Return the [X, Y] coordinate for the center point of the cell that contains the specified text.  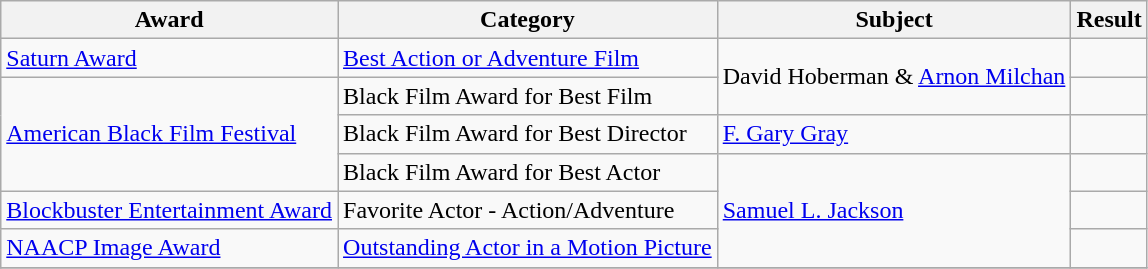
American Black Film Festival [170, 134]
Outstanding Actor in a Motion Picture [528, 248]
Favorite Actor - Action/Adventure [528, 210]
Best Action or Adventure Film [528, 58]
Category [528, 20]
Samuel L. Jackson [894, 210]
NAACP Image Award [170, 248]
Saturn Award [170, 58]
Black Film Award for Best Film [528, 96]
Blockbuster Entertainment Award [170, 210]
Result [1109, 20]
David Hoberman & Arnon Milchan [894, 77]
Subject [894, 20]
F. Gary Gray [894, 134]
Award [170, 20]
Black Film Award for Best Director [528, 134]
Black Film Award for Best Actor [528, 172]
